Locate the cell with the specified text and output its (x, y) center coordinate. 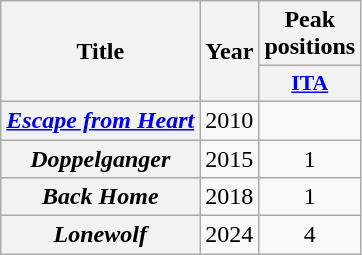
Lonewolf (100, 235)
2015 (230, 159)
ITA (310, 84)
Escape from Heart (100, 120)
Peak positions (310, 34)
2010 (230, 120)
Title (100, 52)
Back Home (100, 197)
4 (310, 235)
Year (230, 52)
2024 (230, 235)
Doppelganger (100, 159)
2018 (230, 197)
